Determine the [x, y] coordinate at the center of the cell enclosing the given text.  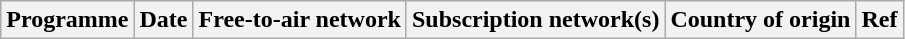
Programme [68, 20]
Subscription network(s) [535, 20]
Country of origin [760, 20]
Ref [880, 20]
Date [164, 20]
Free-to-air network [300, 20]
